Scan for the cell matching the given text and deliver its [x, y] coordinate at center. 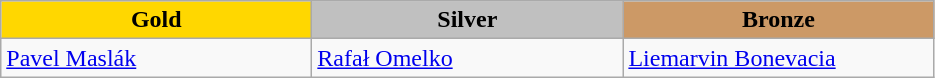
Liemarvin Bonevacia [778, 58]
Bronze [778, 20]
Gold [156, 20]
Rafał Omelko [468, 58]
Silver [468, 20]
Pavel Maslák [156, 58]
